Identify which cell holds the provided text, then report its (X, Y) central coordinate. 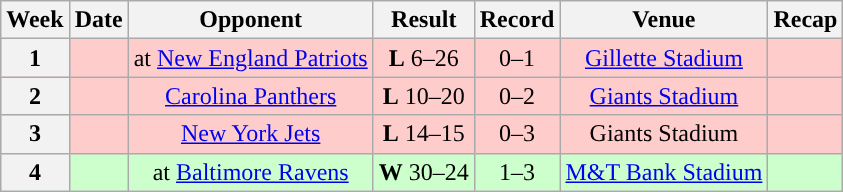
Gillette Stadium (664, 58)
Result (424, 20)
L 14–15 (424, 134)
at Baltimore Ravens (250, 172)
3 (35, 134)
L 6–26 (424, 58)
1–3 (517, 172)
M&T Bank Stadium (664, 172)
Recap (806, 20)
Record (517, 20)
2 (35, 96)
New York Jets (250, 134)
Date (98, 20)
0–3 (517, 134)
Venue (664, 20)
Week (35, 20)
0–1 (517, 58)
4 (35, 172)
Carolina Panthers (250, 96)
1 (35, 58)
Opponent (250, 20)
W 30–24 (424, 172)
L 10–20 (424, 96)
0–2 (517, 96)
at New England Patriots (250, 58)
